Capture the cell that displays the provided text and extract its (X, Y) central coordinate. 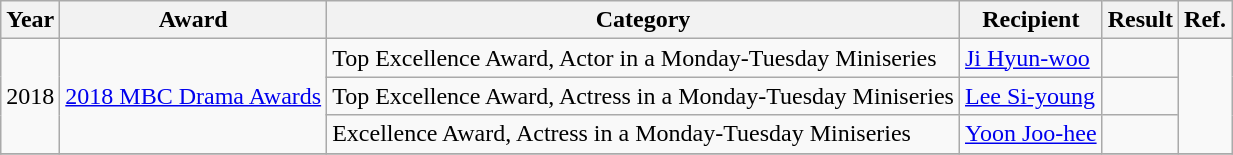
Ref. (1206, 20)
Excellence Award, Actress in a Monday-Tuesday Miniseries (644, 134)
Year (30, 20)
Top Excellence Award, Actress in a Monday-Tuesday Miniseries (644, 96)
Lee Si-young (1030, 96)
2018 MBC Drama Awards (194, 96)
Category (644, 20)
Award (194, 20)
Result (1140, 20)
Recipient (1030, 20)
Ji Hyun-woo (1030, 58)
Top Excellence Award, Actor in a Monday-Tuesday Miniseries (644, 58)
2018 (30, 96)
Yoon Joo-hee (1030, 134)
